Return the (x, y) coordinate for the center point of the cell that contains the specified text.  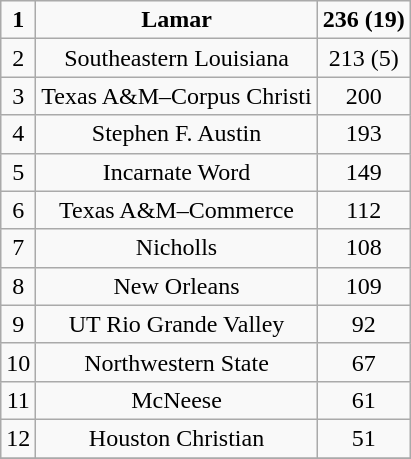
UT Rio Grande Valley (176, 324)
61 (364, 400)
Southeastern Louisiana (176, 58)
149 (364, 172)
112 (364, 210)
9 (18, 324)
7 (18, 248)
193 (364, 134)
3 (18, 96)
8 (18, 286)
10 (18, 362)
12 (18, 438)
108 (364, 248)
4 (18, 134)
Nicholls (176, 248)
2 (18, 58)
51 (364, 438)
5 (18, 172)
Houston Christian (176, 438)
200 (364, 96)
92 (364, 324)
Incarnate Word (176, 172)
Texas A&M–Commerce (176, 210)
McNeese (176, 400)
67 (364, 362)
11 (18, 400)
Stephen F. Austin (176, 134)
Northwestern State (176, 362)
New Orleans (176, 286)
1 (18, 20)
Texas A&M–Corpus Christi (176, 96)
Lamar (176, 20)
213 (5) (364, 58)
109 (364, 286)
6 (18, 210)
236 (19) (364, 20)
